Find where the given text appears and provide that cell's center as [X, Y] coordinate. 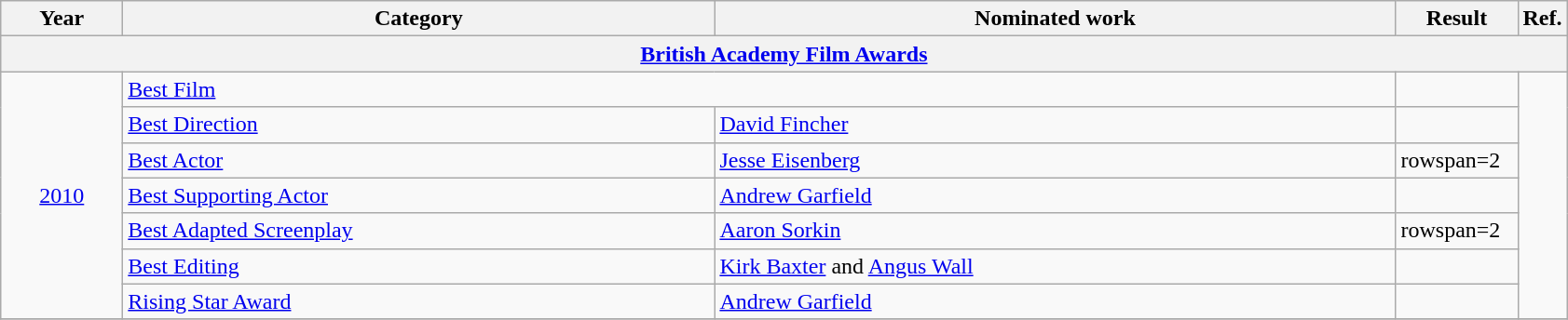
Result [1457, 19]
Best Film [759, 89]
Nominated work [1055, 19]
Category [419, 19]
Best Direction [419, 125]
Year [61, 19]
Jesse Eisenberg [1055, 160]
2010 [61, 195]
Best Actor [419, 160]
Kirk Baxter and Angus Wall [1055, 266]
David Fincher [1055, 125]
Best Adapted Screenplay [419, 231]
Ref. [1543, 19]
Rising Star Award [419, 301]
British Academy Film Awards [784, 54]
Best Editing [419, 266]
Best Supporting Actor [419, 195]
Aaron Sorkin [1055, 231]
